Locate the cell with the specified text and output its [x, y] center coordinate. 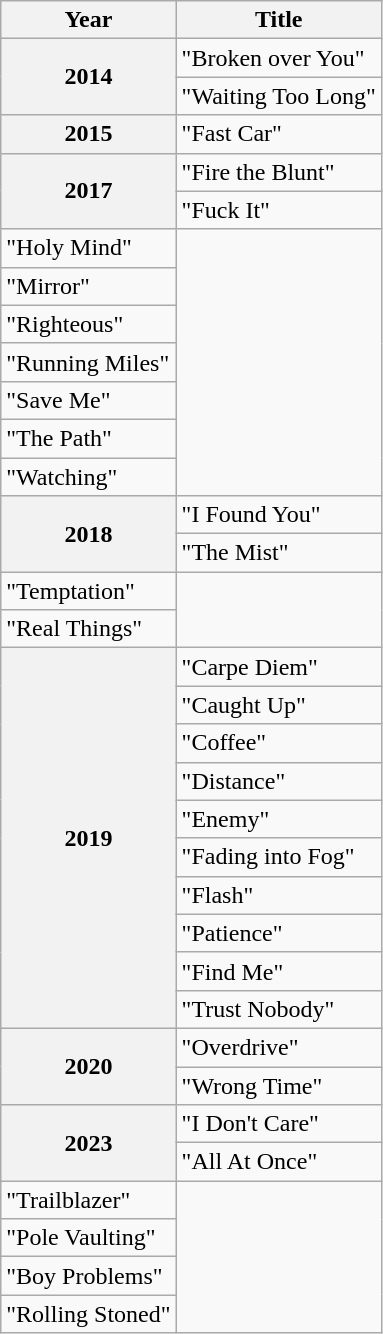
"Waiting Too Long" [278, 96]
"Trust Nobody" [278, 1009]
2020 [88, 1066]
"Mirror" [88, 286]
"Fuck It" [278, 210]
"The Path" [88, 438]
"Carpe Diem" [278, 667]
"Enemy" [278, 819]
"Real Things" [88, 629]
"Holy Mind" [88, 248]
"Broken over You" [278, 58]
"The Mist" [278, 553]
"Caught Up" [278, 705]
"I Found You" [278, 515]
"I Don't Care" [278, 1124]
"Pole Vaulting" [88, 1238]
"Fire the Blunt" [278, 172]
"Running Miles" [88, 362]
"Overdrive" [278, 1047]
"Coffee" [278, 743]
"Fast Car" [278, 134]
"Watching" [88, 477]
2023 [88, 1143]
"Fading into Fog" [278, 857]
Year [88, 20]
"Trailblazer" [88, 1200]
"Righteous" [88, 324]
"Flash" [278, 895]
2015 [88, 134]
2018 [88, 534]
"Wrong Time" [278, 1085]
"Temptation" [88, 591]
"Patience" [278, 933]
"Boy Problems" [88, 1276]
2017 [88, 191]
"Distance" [278, 781]
2019 [88, 838]
"All At Once" [278, 1162]
"Save Me" [88, 400]
Title [278, 20]
"Rolling Stoned" [88, 1314]
2014 [88, 77]
"Find Me" [278, 971]
